Detect which cell encompasses the target text, then output its (X, Y) center coordinate. 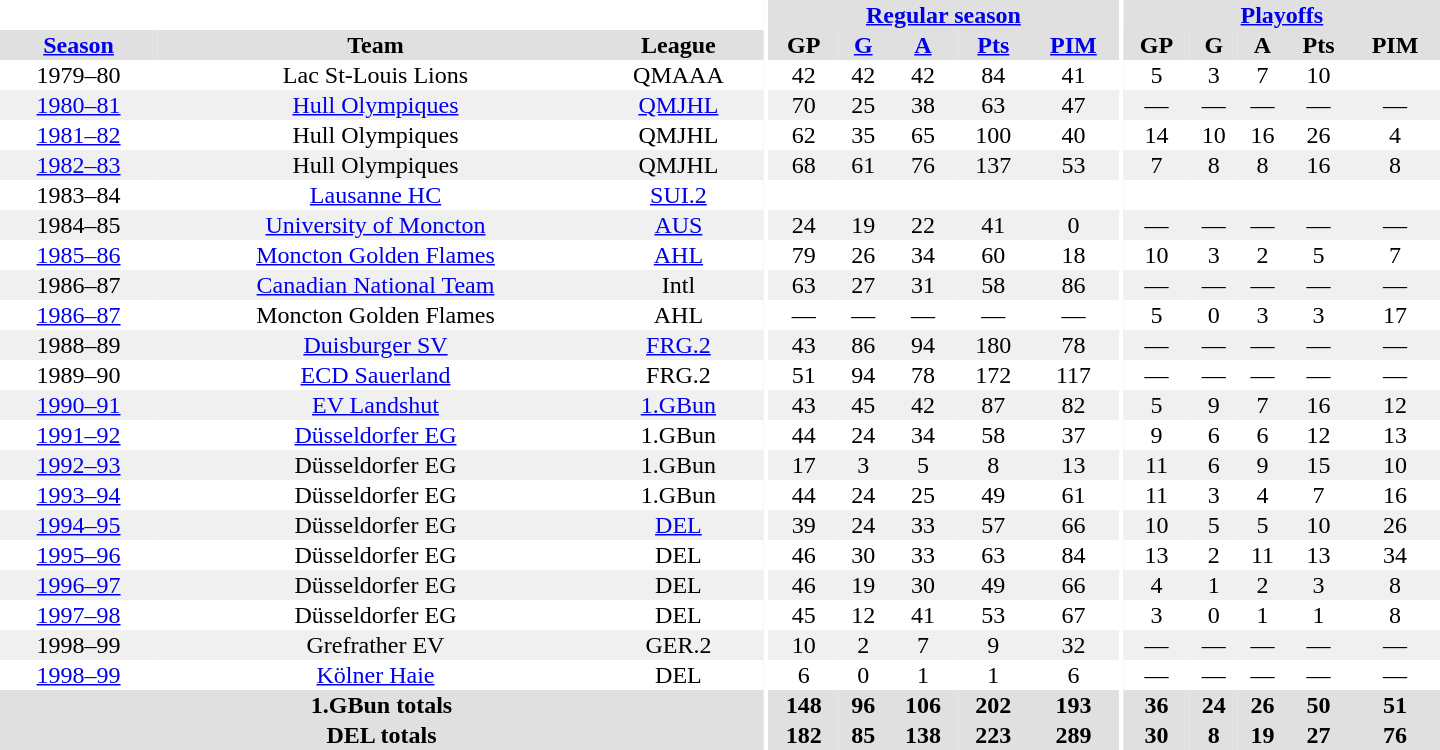
22 (923, 225)
1985–86 (78, 255)
57 (993, 525)
138 (923, 735)
1991–92 (78, 435)
70 (803, 105)
67 (1074, 615)
Canadian National Team (376, 285)
65 (923, 135)
32 (1074, 645)
47 (1074, 105)
106 (923, 705)
AUS (678, 225)
1983–84 (78, 195)
University of Moncton (376, 225)
39 (803, 525)
37 (1074, 435)
Intl (678, 285)
1981–82 (78, 135)
1.GBun totals (382, 705)
202 (993, 705)
1994–95 (78, 525)
1980–81 (78, 105)
100 (993, 135)
Season (78, 45)
Regular season (943, 15)
SUI.2 (678, 195)
QMAAA (678, 75)
Grefrather EV (376, 645)
85 (864, 735)
82 (1074, 405)
1979–80 (78, 75)
137 (993, 165)
Lausanne HC (376, 195)
1993–94 (78, 495)
223 (993, 735)
289 (1074, 735)
180 (993, 345)
1995–96 (78, 555)
Playoffs (1282, 15)
117 (1074, 375)
Kölner Haie (376, 675)
1996–97 (78, 585)
Duisburger SV (376, 345)
36 (1157, 705)
60 (993, 255)
172 (993, 375)
182 (803, 735)
1984–85 (78, 225)
18 (1074, 255)
68 (803, 165)
35 (864, 135)
EV Landshut (376, 405)
193 (1074, 705)
15 (1318, 465)
62 (803, 135)
38 (923, 105)
1982–83 (78, 165)
148 (803, 705)
League (678, 45)
14 (1157, 135)
Team (376, 45)
1988–89 (78, 345)
GER.2 (678, 645)
1992–93 (78, 465)
Lac St-Louis Lions (376, 75)
1989–90 (78, 375)
87 (993, 405)
96 (864, 705)
40 (1074, 135)
31 (923, 285)
DEL totals (382, 735)
1990–91 (78, 405)
50 (1318, 705)
ECD Sauerland (376, 375)
79 (803, 255)
1997–98 (78, 615)
